Search for the cell housing the specified text and yield its (X, Y) center coordinate. 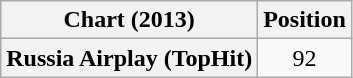
Position (305, 20)
Russia Airplay (TopHit) (130, 58)
Chart (2013) (130, 20)
92 (305, 58)
